From the cell containing the given text, extract its center point as (X, Y) coordinate. 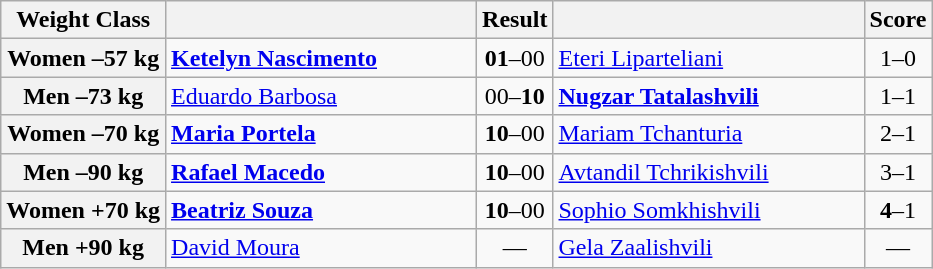
Men –73 kg (84, 96)
4–1 (898, 210)
01–00 (515, 58)
Women +70 kg (84, 210)
Women –70 kg (84, 134)
Result (515, 20)
Maria Portela (322, 134)
00–10 (515, 96)
Gela Zaalishvili (708, 248)
Women –57 kg (84, 58)
3–1 (898, 172)
1–0 (898, 58)
Eduardo Barbosa (322, 96)
Mariam Tchanturia (708, 134)
Men +90 kg (84, 248)
Sophio Somkhishvili (708, 210)
Nugzar Tatalashvili (708, 96)
Men –90 kg (84, 172)
Ketelyn Nascimento (322, 58)
Eteri Liparteliani (708, 58)
Score (898, 20)
Weight Class (84, 20)
Avtandil Tchrikishvili (708, 172)
Rafael Macedo (322, 172)
1–1 (898, 96)
David Moura (322, 248)
Beatriz Souza (322, 210)
2–1 (898, 134)
